Provide the [x, y] coordinate of the cell's center where the given text is located.  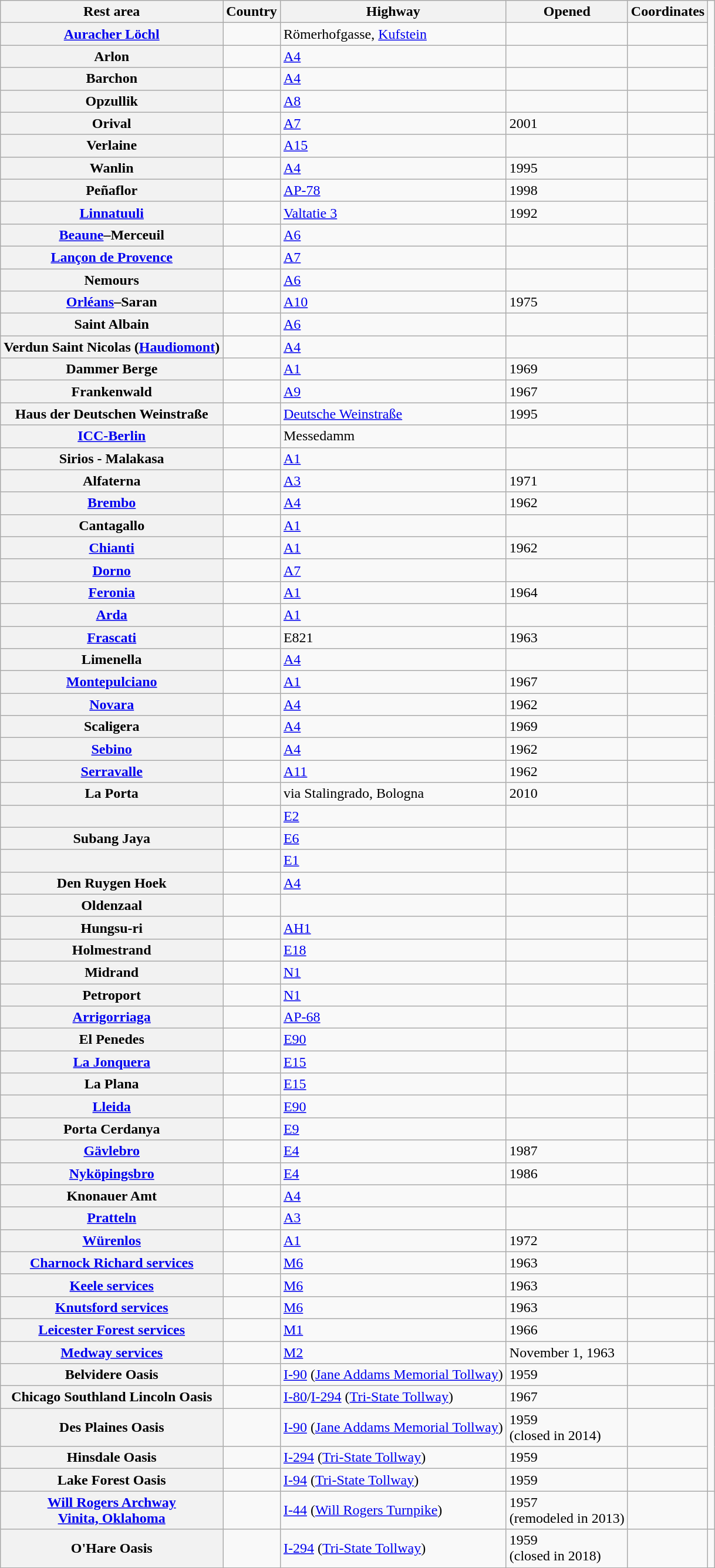
1972 [567, 1240]
Würenlos [112, 1240]
Linnatuuli [112, 213]
1959(closed in 2014) [567, 1428]
Oldenzaal [112, 905]
Deutsche Weinstraße [393, 414]
Des Plaines Oasis [112, 1428]
Peñaflor [112, 190]
Brembo [112, 503]
Chianti [112, 548]
Scaligera [112, 727]
A8 [393, 101]
M2 [393, 1352]
1957(remodeled in 2013) [567, 1510]
La Plana [112, 1084]
Charnock Richard services [112, 1263]
AP-68 [393, 1017]
Limenella [112, 660]
Arrigorriaga [112, 1017]
La Porta [112, 794]
Valtatie 3 [393, 213]
Arda [112, 615]
Barchon [112, 79]
Hungsu-ri [112, 928]
1987 [567, 1151]
Lake Forest Oasis [112, 1480]
Opzullik [112, 101]
Porta Cerdanya [112, 1129]
Rest area [112, 12]
A11 [393, 771]
Pratteln [112, 1218]
I-44 (Will Rogers Turnpike) [393, 1510]
Lleida [112, 1107]
I-80/I-294 (Tri-State Tollway) [393, 1397]
1959(closed in 2018) [567, 1549]
Auracher Löchl [112, 34]
Novara [112, 704]
Nyköpingsbro [112, 1174]
Belvidere Oasis [112, 1375]
Cantagallo [112, 525]
Dorno [112, 570]
A10 [393, 302]
Alfaterna [112, 481]
Subang Jaya [112, 838]
Dammer Berge [112, 369]
2001 [567, 123]
E6 [393, 838]
Haus der Deutschen Weinstraße [112, 414]
Midrand [112, 972]
1998 [567, 190]
Keele services [112, 1285]
Frankenwald [112, 392]
Wanlin [112, 168]
Montepulciano [112, 682]
Country [252, 12]
Will Rogers ArchwayVinita, Oklahoma [112, 1510]
ICC-Berlin [112, 436]
Lançon de Provence [112, 257]
A15 [393, 146]
AH1 [393, 928]
M1 [393, 1330]
Saint Albain [112, 325]
Römerhofgasse, Kufstein [393, 34]
Sirios - Malakasa [112, 458]
1971 [567, 481]
Holmestrand [112, 950]
1975 [567, 302]
Petroport [112, 995]
via Stalingrado, Bologna [393, 794]
Nemours [112, 280]
Verdun Saint Nicolas (Haudiomont) [112, 347]
O'Hare Oasis [112, 1549]
I-94 (Tri-State Tollway) [393, 1480]
Hinsdale Oasis [112, 1458]
Chicago Southland Lincoln Oasis [112, 1397]
Knonauer Amt [112, 1196]
1992 [567, 213]
1986 [567, 1174]
Orléans–Saran [112, 302]
El Penedes [112, 1040]
Medway services [112, 1352]
1964 [567, 592]
November 1, 1963 [567, 1352]
Knutsford services [112, 1307]
Opened [567, 12]
Sebino [112, 749]
E1 [393, 861]
Highway [393, 12]
E9 [393, 1129]
La Jonquera [112, 1062]
Orival [112, 123]
Messedamm [393, 436]
E821 [393, 637]
A9 [393, 392]
2010 [567, 794]
E18 [393, 950]
E2 [393, 816]
Den Ruygen Hoek [112, 883]
Frascati [112, 637]
Coordinates [667, 12]
Gävlebro [112, 1151]
Beaune–Merceuil [112, 235]
Verlaine [112, 146]
1966 [567, 1330]
Leicester Forest services [112, 1330]
Serravalle [112, 771]
AP-78 [393, 190]
Arlon [112, 56]
Feronia [112, 592]
